Pinpoint the cell where the given text exists, returning its (x, y) midpoint coordinate. 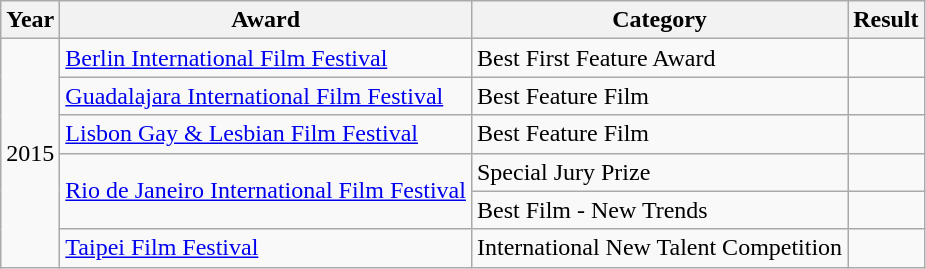
Special Jury Prize (659, 172)
Best First Feature Award (659, 58)
Award (266, 20)
2015 (30, 153)
Result (886, 20)
Category (659, 20)
International New Talent Competition (659, 248)
Year (30, 20)
Lisbon Gay & Lesbian Film Festival (266, 134)
Guadalajara International Film Festival (266, 96)
Rio de Janeiro International Film Festival (266, 191)
Berlin International Film Festival (266, 58)
Best Film - New Trends (659, 210)
Taipei Film Festival (266, 248)
